Find where the given text appears and provide that cell's center as (X, Y) coordinate. 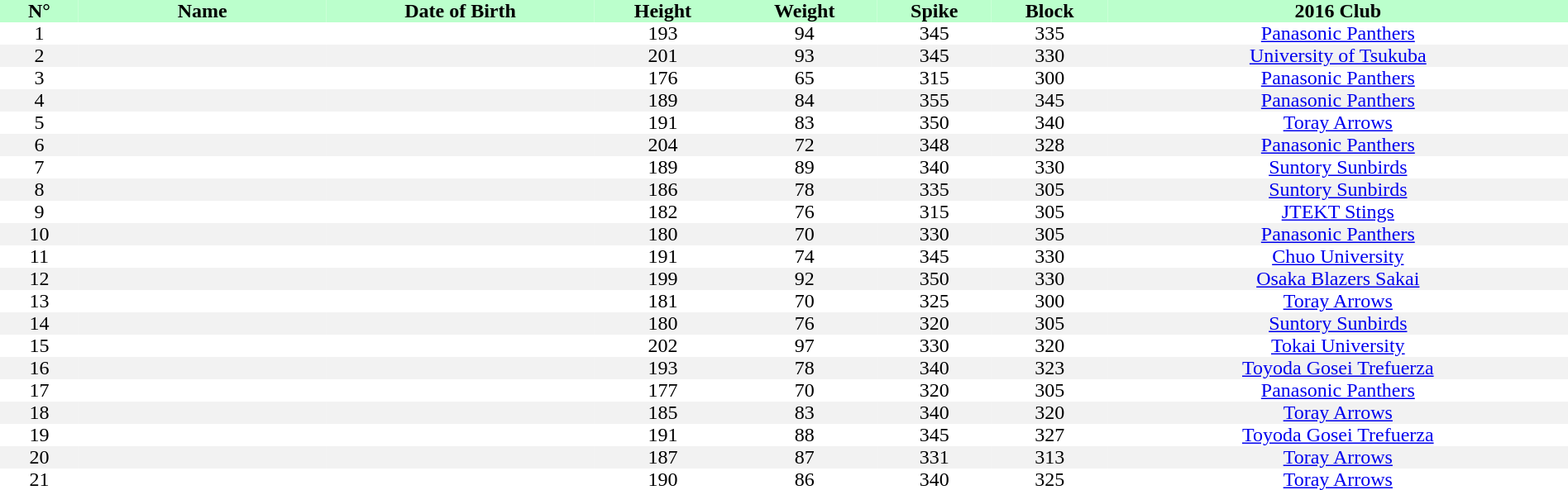
5 (40, 122)
16 (40, 369)
201 (663, 56)
88 (805, 435)
3 (40, 78)
6 (40, 145)
176 (663, 78)
89 (805, 167)
Height (663, 12)
Date of Birth (460, 12)
10 (40, 235)
University of Tsukuba (1338, 56)
72 (805, 145)
92 (805, 279)
18 (40, 413)
97 (805, 345)
331 (935, 458)
87 (805, 458)
Chuo University (1338, 256)
348 (935, 145)
199 (663, 279)
13 (40, 301)
Block (1050, 12)
84 (805, 101)
93 (805, 56)
Tokai University (1338, 345)
9 (40, 212)
94 (805, 33)
11 (40, 256)
328 (1050, 145)
15 (40, 345)
1 (40, 33)
202 (663, 345)
313 (1050, 458)
177 (663, 390)
355 (935, 101)
2016 Club (1338, 12)
185 (663, 413)
20 (40, 458)
8 (40, 190)
Weight (805, 12)
187 (663, 458)
14 (40, 324)
2 (40, 56)
Name (203, 12)
Osaka Blazers Sakai (1338, 279)
204 (663, 145)
182 (663, 212)
186 (663, 190)
327 (1050, 435)
7 (40, 167)
181 (663, 301)
65 (805, 78)
N° (40, 12)
17 (40, 390)
12 (40, 279)
74 (805, 256)
323 (1050, 369)
19 (40, 435)
4 (40, 101)
325 (935, 301)
Spike (935, 12)
JTEKT Stings (1338, 212)
